Return the [x, y] coordinate for the center point of the cell that contains the specified text.  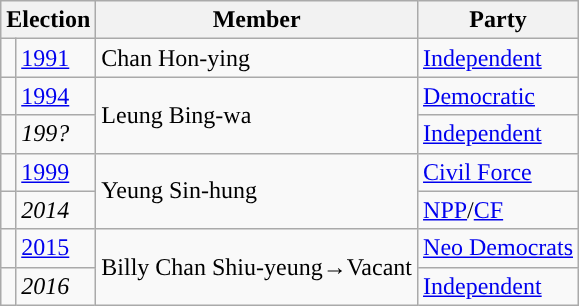
Chan Hon-ying [257, 58]
1991 [56, 58]
1994 [56, 96]
Neo Democrats [498, 248]
1999 [56, 172]
Democratic [498, 96]
NPP/CF [498, 210]
199? [56, 134]
2016 [56, 286]
Leung Bing-wa [257, 115]
Party [498, 20]
Yeung Sin-hung [257, 191]
Member [257, 20]
Billy Chan Shiu-yeung→Vacant [257, 267]
2014 [56, 210]
Election [48, 20]
2015 [56, 248]
Civil Force [498, 172]
